Capture the cell that displays the provided text and extract its [x, y] central coordinate. 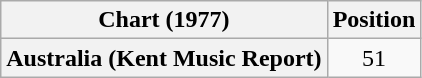
Chart (1977) [164, 20]
51 [374, 58]
Position [374, 20]
Australia (Kent Music Report) [164, 58]
